Capture the cell that displays the provided text and extract its (x, y) central coordinate. 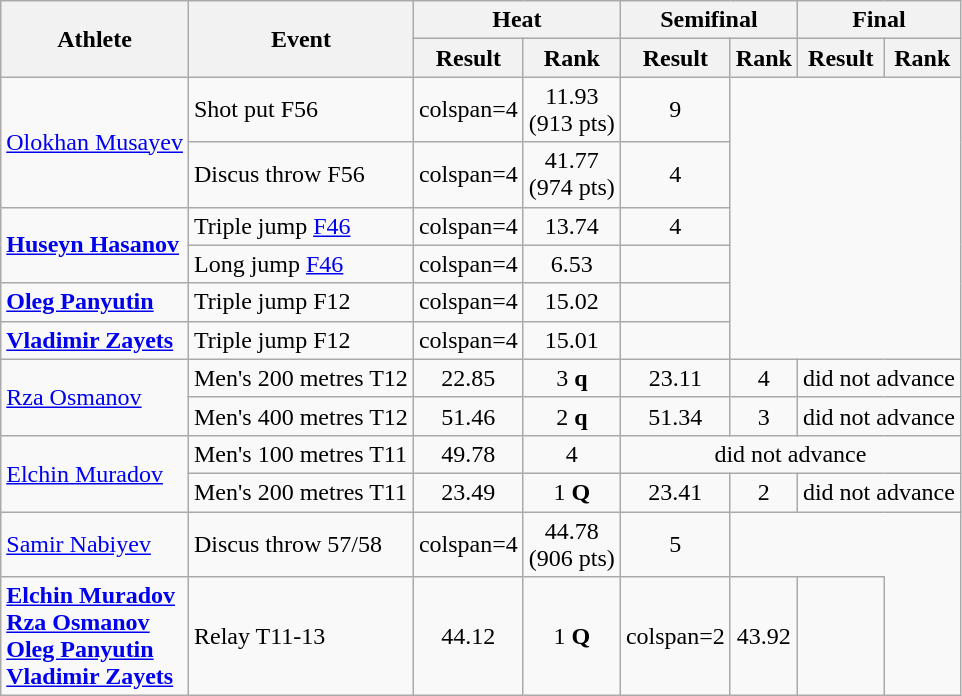
3 q (572, 378)
41.77(974 pts) (572, 174)
Event (300, 39)
3 (764, 416)
23.11 (675, 378)
49.78 (468, 454)
Relay T11-13 (300, 636)
23.41 (675, 492)
Triple jump F46 (300, 226)
51.46 (468, 416)
Oleg Panyutin (95, 302)
Elchin Muradov (95, 473)
Vladimir Zayets (95, 340)
Huseyn Hasanov (95, 245)
Athlete (95, 39)
Semifinal (708, 20)
Olokhan Musayev (95, 142)
5 (675, 544)
Discus throw 57/58 (300, 544)
13.74 (572, 226)
2 q (572, 416)
Men's 400 metres T12 (300, 416)
Men's 100 metres T11 (300, 454)
2 (764, 492)
15.01 (572, 340)
44.78(906 pts) (572, 544)
Long jump F46 (300, 264)
22.85 (468, 378)
9 (675, 110)
Men's 200 metres T12 (300, 378)
Men's 200 metres T11 (300, 492)
Heat (516, 20)
23.49 (468, 492)
Elchin MuradovRza OsmanovOleg PanyutinVladimir Zayets (95, 636)
15.02 (572, 302)
Samir Nabiyev (95, 544)
colspan=2 (675, 636)
6.53 (572, 264)
44.12 (468, 636)
11.93(913 pts) (572, 110)
Rza Osmanov (95, 397)
Final (878, 20)
Discus throw F56 (300, 174)
43.92 (764, 636)
Shot put F56 (300, 110)
51.34 (675, 416)
